Pinpoint the cell where the given text exists, returning its (X, Y) midpoint coordinate. 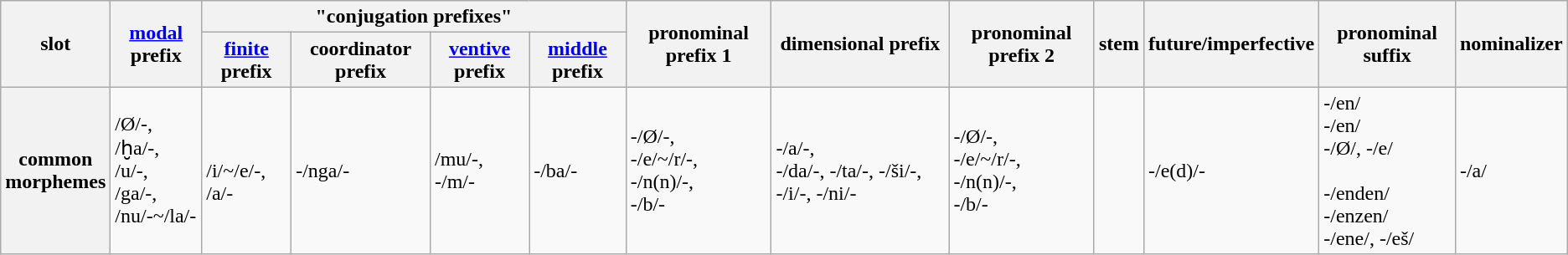
/mu/-,-/m/- (479, 171)
-/a/ (1511, 171)
coordinator prefix (361, 60)
dimensional prefix (860, 43)
ventive prefix (479, 60)
stem (1119, 43)
"conjugation prefixes" (414, 17)
-/a/-,-/da/-, -/ta/-, -/ši/-, -/i/-, -/ni/- (860, 171)
pronominal prefix 2 (1022, 43)
future/imperfective (1231, 43)
slot (55, 43)
-/e(d)/- (1231, 171)
commonmorphemes (55, 171)
modal prefix (156, 43)
/i/~/e/-,/a/- (246, 171)
/Ø/-,/ḫa/-,/u/-,/ga/-,/nu/-~/la/- (156, 171)
nominalizer (1511, 43)
finite prefix (246, 60)
pronominal suffix (1387, 43)
-/ba/- (578, 171)
middle prefix (578, 60)
-/nga/- (361, 171)
pronominal prefix 1 (699, 43)
-/en/-/en/-/Ø/, -/e/-/enden/ -/enzen/-/ene/, -/eš/ (1387, 171)
